For the text-containing cell, return its midpoint in (x, y) coordinate format. 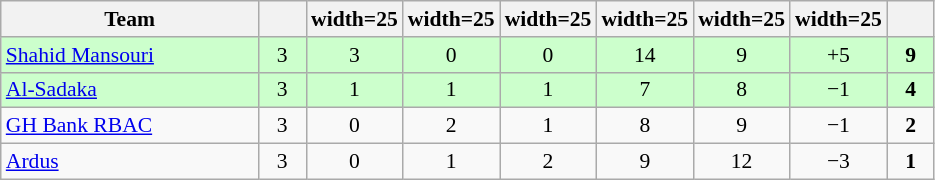
4 (911, 90)
Shahid Mansouri (130, 55)
12 (742, 162)
Team (130, 19)
Al-Sadaka (130, 90)
14 (644, 55)
+5 (838, 55)
Ardus (130, 162)
7 (644, 90)
−3 (838, 162)
GH Bank RBAC (130, 126)
